Detect which cell encompasses the target text, then output its (x, y) center coordinate. 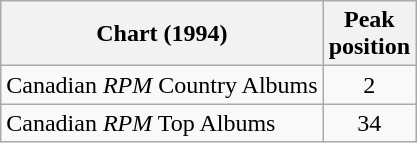
2 (369, 85)
34 (369, 123)
Peakposition (369, 34)
Canadian RPM Country Albums (162, 85)
Chart (1994) (162, 34)
Canadian RPM Top Albums (162, 123)
